Provide the [x, y] coordinate of the cell's center where the given text is located.  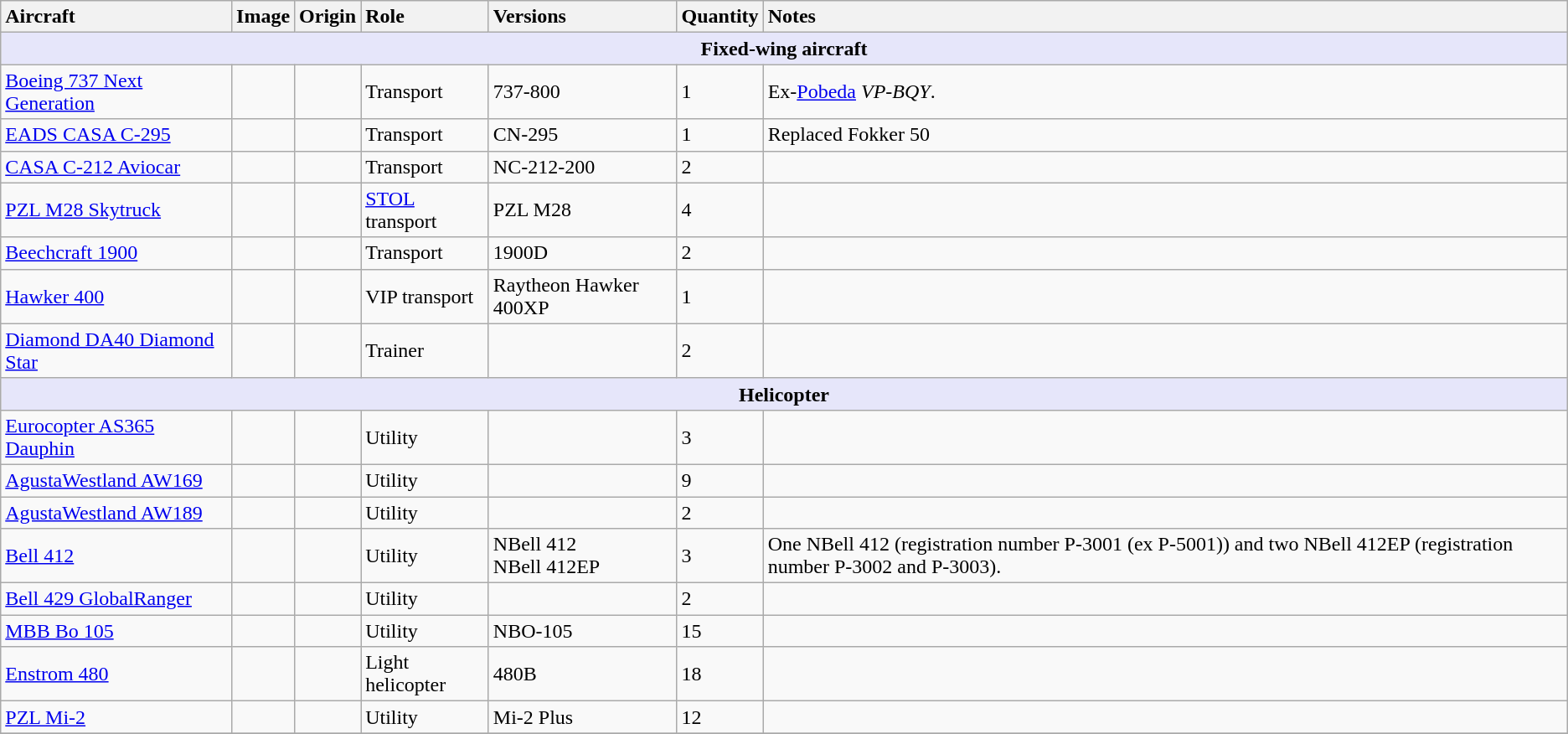
Versions [583, 17]
Eurocopter AS365 Dauphin [116, 437]
PZL Mi-2 [116, 717]
PZL M28 [583, 209]
12 [720, 717]
Bell 429 GlobalRanger [116, 599]
AgustaWestland AW189 [116, 512]
Quantity [720, 17]
MBB Bo 105 [116, 631]
Helicopter [784, 394]
CASA C-212 Aviocar [116, 167]
Aircraft [116, 17]
CN-295 [583, 135]
STOL transport [426, 209]
4 [720, 209]
Trainer [426, 350]
PZL M28 Skytruck [116, 209]
Boeing 737 Next Generation [116, 92]
Ex-Pobeda VP-BQY. [1165, 92]
480B [583, 674]
1900D [583, 253]
NBO-105 [583, 631]
737-800 [583, 92]
NC-212-200 [583, 167]
Diamond DA40 Diamond Star [116, 350]
VIP transport [426, 297]
Enstrom 480 [116, 674]
EADS CASA C-295 [116, 135]
9 [720, 480]
Fixed-wing aircraft [784, 49]
Raytheon Hawker 400XP [583, 297]
Mi-2 Plus [583, 717]
Light helicopter [426, 674]
NBell 412NBell 412EP [583, 556]
AgustaWestland AW169 [116, 480]
Hawker 400 [116, 297]
18 [720, 674]
Replaced Fokker 50 [1165, 135]
15 [720, 631]
Origin [328, 17]
Beechcraft 1900 [116, 253]
One NBell 412 (registration number P-3001 (ex P-5001)) and two NBell 412EP (registration number P-3002 and P-3003). [1165, 556]
Image [263, 17]
Bell 412 [116, 556]
Notes [1165, 17]
Role [426, 17]
